Return the (x, y) coordinate for the center point of the cell that contains the specified text.  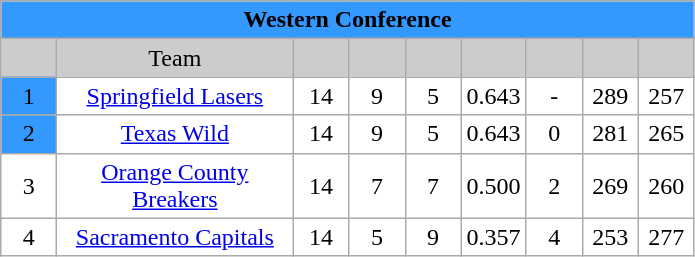
281 (610, 134)
Sacramento Capitals (175, 237)
1 (29, 96)
260 (666, 186)
3 (29, 186)
Texas Wild (175, 134)
- (554, 96)
0.357 (494, 237)
289 (610, 96)
265 (666, 134)
253 (610, 237)
Orange County Breakers (175, 186)
0.500 (494, 186)
0 (554, 134)
277 (666, 237)
Team (175, 58)
Springfield Lasers (175, 96)
Western Conference (348, 20)
269 (610, 186)
257 (666, 96)
